Detect which cell encompasses the target text, then output its (X, Y) center coordinate. 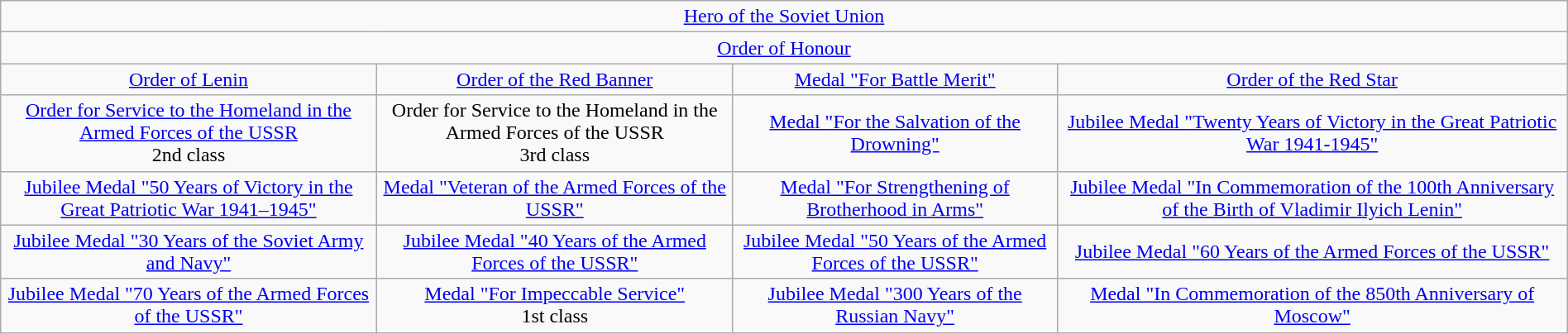
Jubilee Medal "300 Years of the Russian Navy" (895, 306)
Order of the Red Banner (554, 79)
Jubilee Medal "50 Years of the Armed Forces of the USSR" (895, 251)
Order of Honour (784, 48)
Jubilee Medal "In Commemoration of the 100th Anniversary of the Birth of Vladimir Ilyich Lenin" (1312, 198)
Order of the Red Star (1312, 79)
Jubilee Medal "40 Years of the Armed Forces of the USSR" (554, 251)
Order for Service to the Homeland in the Armed Forces of the USSR2nd class (189, 133)
Order of Lenin (189, 79)
Jubilee Medal "Twenty Years of Victory in the Great Patriotic War 1941-1945" (1312, 133)
Hero of the Soviet Union (784, 17)
Medal "In Commemoration of the 850th Anniversary of Moscow" (1312, 306)
Jubilee Medal "70 Years of the Armed Forces of the USSR" (189, 306)
Medal "For Impeccable Service"1st class (554, 306)
Jubilee Medal "50 Years of Victory in the Great Patriotic War 1941–1945" (189, 198)
Jubilee Medal "60 Years of the Armed Forces of the USSR" (1312, 251)
Medal "Veteran of the Armed Forces of the USSR" (554, 198)
Medal "For Battle Merit" (895, 79)
Order for Service to the Homeland in the Armed Forces of the USSR3rd class (554, 133)
Medal "For the Salvation of the Drowning" (895, 133)
Jubilee Medal "30 Years of the Soviet Army and Navy" (189, 251)
Medal "For Strengthening of Brotherhood in Arms" (895, 198)
